Determine the [x, y] coordinate at the center of the cell enclosing the given text.  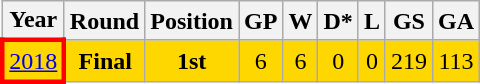
219 [408, 60]
2018 [33, 60]
1st [192, 60]
Final [104, 60]
Position [192, 21]
113 [456, 60]
GS [408, 21]
L [372, 21]
GP [260, 21]
D* [338, 21]
W [300, 21]
GA [456, 21]
Year [33, 21]
Round [104, 21]
